Return [x, y] of the center of cell containing provided text 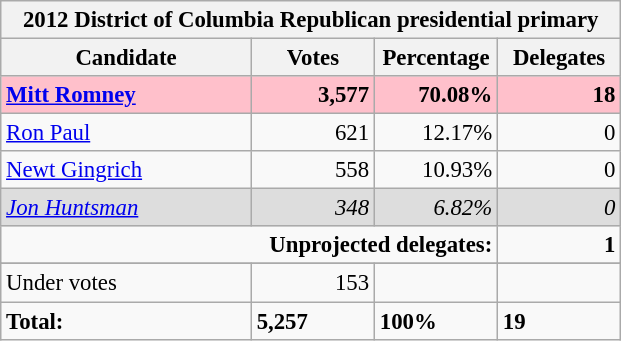
Jon Huntsman [126, 208]
558 [312, 170]
12.17% [436, 133]
Ron Paul [126, 133]
Newt Gingrich [126, 170]
2012 District of Columbia Republican presidential primary [311, 20]
1 [560, 245]
Mitt Romney [126, 95]
Delegates [560, 58]
Unprojected delegates: [250, 245]
3,577 [312, 95]
348 [312, 208]
Under votes [126, 283]
5,257 [312, 321]
70.08% [436, 95]
Candidate [126, 58]
6.82% [436, 208]
Votes [312, 58]
621 [312, 133]
153 [312, 283]
10.93% [436, 170]
100% [436, 321]
19 [560, 321]
Percentage [436, 58]
18 [560, 95]
Total: [126, 321]
